Determine the [x, y] coordinate at the center of the cell enclosing the given text.  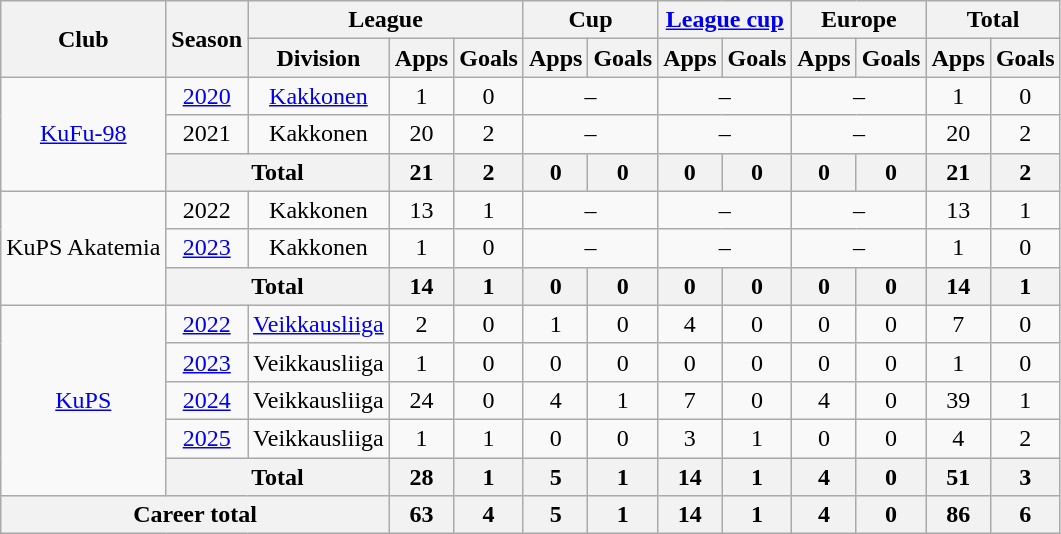
24 [421, 400]
Division [319, 58]
League [386, 20]
Cup [590, 20]
KuFu-98 [84, 134]
28 [421, 477]
KuPS Akatemia [84, 248]
2024 [207, 400]
2025 [207, 438]
6 [1025, 515]
Season [207, 39]
63 [421, 515]
KuPS [84, 400]
2021 [207, 134]
39 [958, 400]
Club [84, 39]
2020 [207, 96]
Career total [196, 515]
86 [958, 515]
Europe [859, 20]
League cup [725, 20]
51 [958, 477]
